Output the [x, y] coordinate of the center of the cell containing the given text.  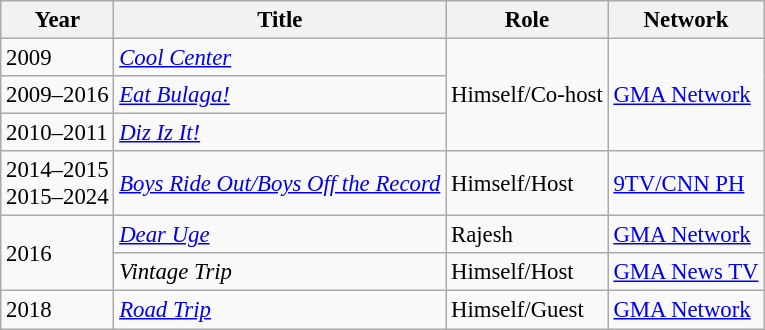
2009–2016 [58, 95]
2016 [58, 254]
Boys Ride Out/Boys Off the Record [280, 184]
2018 [58, 310]
Road Trip [280, 310]
Vintage Trip [280, 273]
Role [527, 20]
Network [686, 20]
Dear Uge [280, 235]
2009 [58, 58]
GMA News TV [686, 273]
9TV/CNN PH [686, 184]
Year [58, 20]
Title [280, 20]
Himself/Co-host [527, 96]
Rajesh [527, 235]
Himself/Guest [527, 310]
2014–2015 2015–2024 [58, 184]
Eat Bulaga! [280, 95]
2010–2011 [58, 133]
Diz Iz It! [280, 133]
Cool Center [280, 58]
